Identify which cell holds the provided text, then report its [x, y] central coordinate. 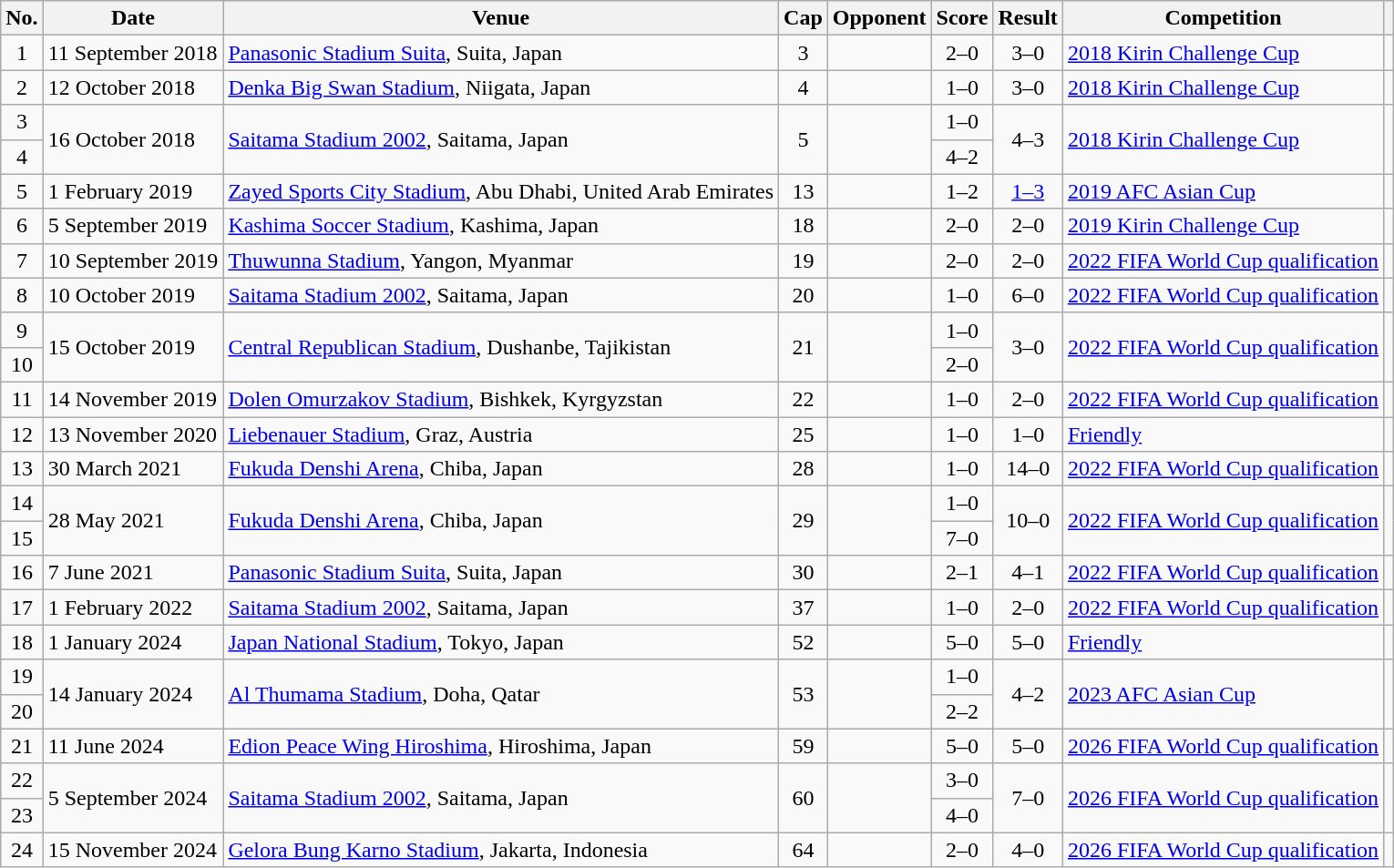
9 [22, 330]
8 [22, 295]
Result [1028, 18]
12 [22, 434]
52 [804, 642]
Central Republican Stadium, Dushanbe, Tajikistan [501, 347]
Japan National Stadium, Tokyo, Japan [501, 642]
2 [22, 87]
1–3 [1028, 191]
11 June 2024 [133, 746]
Date [133, 18]
2019 Kirin Challenge Cup [1223, 226]
4–1 [1028, 573]
14 January 2024 [133, 694]
17 [22, 608]
12 October 2018 [133, 87]
10–0 [1028, 521]
14 [22, 504]
28 May 2021 [133, 521]
2019 AFC Asian Cup [1223, 191]
Gelora Bung Karno Stadium, Jakarta, Indonesia [501, 850]
11 September 2018 [133, 53]
23 [22, 815]
10 October 2019 [133, 295]
1 February 2019 [133, 191]
Competition [1223, 18]
5 September 2019 [133, 226]
Liebenauer Stadium, Graz, Austria [501, 434]
10 September 2019 [133, 260]
7 June 2021 [133, 573]
15 November 2024 [133, 850]
28 [804, 469]
4–3 [1028, 139]
53 [804, 694]
29 [804, 521]
Thuwunna Stadium, Yangon, Myanmar [501, 260]
10 [22, 364]
13 November 2020 [133, 434]
14 November 2019 [133, 399]
5 September 2024 [133, 798]
Zayed Sports City Stadium, Abu Dhabi, United Arab Emirates [501, 191]
60 [804, 798]
Cap [804, 18]
7 [22, 260]
15 [22, 538]
37 [804, 608]
2–1 [962, 573]
6–0 [1028, 295]
24 [22, 850]
1 [22, 53]
2–2 [962, 711]
11 [22, 399]
Edion Peace Wing Hiroshima, Hiroshima, Japan [501, 746]
1–2 [962, 191]
Score [962, 18]
Al Thumama Stadium, Doha, Qatar [501, 694]
No. [22, 18]
1 January 2024 [133, 642]
2023 AFC Asian Cup [1223, 694]
Opponent [879, 18]
59 [804, 746]
25 [804, 434]
15 October 2019 [133, 347]
Dolen Omurzakov Stadium, Bishkek, Kyrgyzstan [501, 399]
Venue [501, 18]
16 [22, 573]
30 March 2021 [133, 469]
30 [804, 573]
Denka Big Swan Stadium, Niigata, Japan [501, 87]
64 [804, 850]
14–0 [1028, 469]
Kashima Soccer Stadium, Kashima, Japan [501, 226]
1 February 2022 [133, 608]
6 [22, 226]
16 October 2018 [133, 139]
